Detect which cell encompasses the target text, then output its (X, Y) center coordinate. 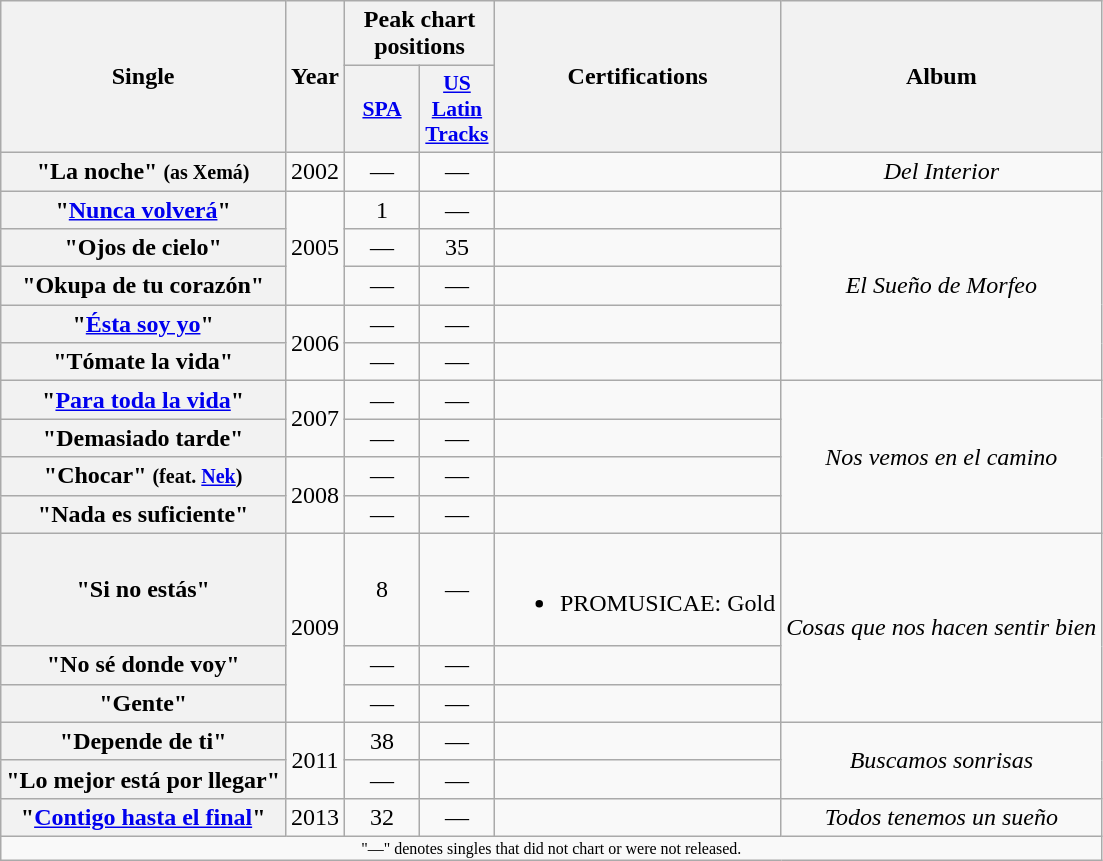
2013 (316, 817)
"Nunca volverá" (144, 209)
Year (316, 77)
Cosas que nos hacen sentir bien (942, 628)
Nos vemos en el camino (942, 457)
2011 (316, 760)
2006 (316, 343)
"Gente" (144, 703)
38 (382, 741)
2007 (316, 419)
Certifications (637, 77)
Del Interior (942, 171)
"Si no estás" (144, 590)
"Okupa de tu corazón" (144, 286)
2009 (316, 628)
Peak chart positions (420, 34)
"Ésta soy yo" (144, 324)
2008 (316, 495)
"Ojos de cielo" (144, 248)
"Demasiado tarde" (144, 438)
1 (382, 209)
PROMUSICAE: Gold (637, 590)
35 (456, 248)
2002 (316, 171)
"Chocar" (feat. Nek) (144, 476)
Buscamos sonrisas (942, 760)
"Tómate la vida" (144, 362)
"Depende de ti" (144, 741)
"—" denotes singles that did not chart or were not released. (552, 848)
SPA (382, 110)
"Para toda la vida" (144, 400)
Single (144, 77)
Album (942, 77)
El Sueño de Morfeo (942, 285)
8 (382, 590)
"No sé donde voy" (144, 665)
Todos tenemos un sueño (942, 817)
US Latin Tracks (456, 110)
32 (382, 817)
2005 (316, 247)
"Lo mejor está por llegar" (144, 779)
"La noche" (as Xemá) (144, 171)
"Nada es suficiente" (144, 514)
"Contigo hasta el final" (144, 817)
